Detect which cell encompasses the target text, then output its [x, y] center coordinate. 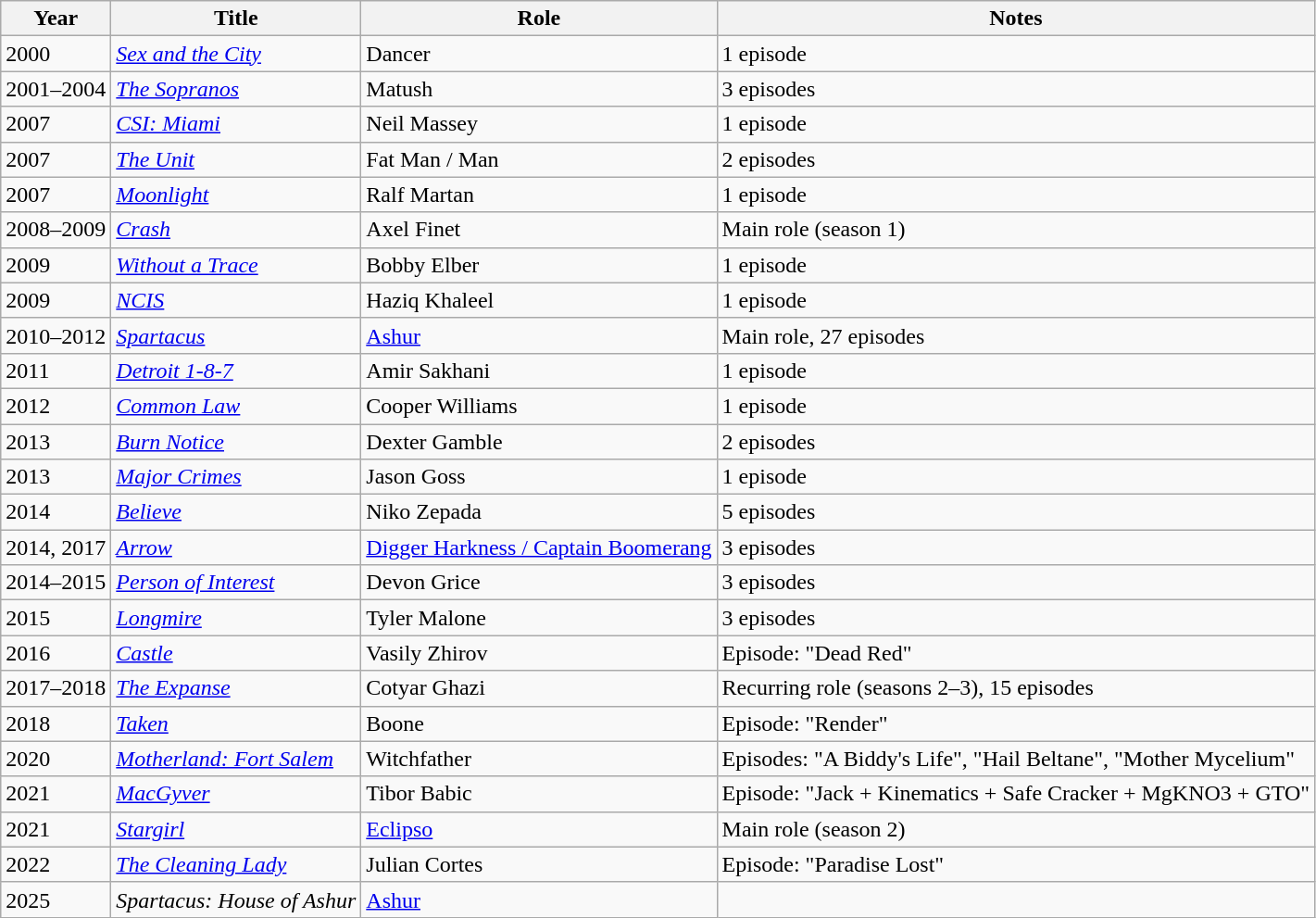
CSI: Miami [236, 124]
2000 [56, 54]
2015 [56, 618]
Julian Cortes [539, 864]
Spartacus [236, 335]
Believe [236, 512]
2016 [56, 653]
Main role (season 2) [1016, 829]
Episodes: "A Biddy's Life", "Hail Beltane", "Mother Mycelium" [1016, 759]
Episode: "Paradise Lost" [1016, 864]
Haziq Khaleel [539, 300]
NCIS [236, 300]
Episode: "Dead Red" [1016, 653]
Episode: "Jack + Kinematics + Safe Cracker + MgKNO3 + GTO" [1016, 794]
Year [56, 19]
Witchfather [539, 759]
Episode: "Render" [1016, 723]
Amir Sakhani [539, 371]
Longmire [236, 618]
Notes [1016, 19]
Tibor Babic [539, 794]
Vasily Zhirov [539, 653]
MacGyver [236, 794]
Main role (season 1) [1016, 230]
Bobby Elber [539, 265]
Recurring role (seasons 2–3), 15 episodes [1016, 688]
2014 [56, 512]
Devon Grice [539, 583]
2018 [56, 723]
2014–2015 [56, 583]
5 episodes [1016, 512]
2011 [56, 371]
2008–2009 [56, 230]
2001–2004 [56, 89]
2014, 2017 [56, 547]
Sex and the City [236, 54]
Burn Notice [236, 442]
Axel Finet [539, 230]
Cotyar Ghazi [539, 688]
Tyler Malone [539, 618]
The Sopranos [236, 89]
Boone [539, 723]
Motherland: Fort Salem [236, 759]
2010–2012 [56, 335]
Cooper Williams [539, 406]
2022 [56, 864]
Matush [539, 89]
2017–2018 [56, 688]
Ralf Martan [539, 195]
Without a Trace [236, 265]
Crash [236, 230]
Jason Goss [539, 477]
Common Law [236, 406]
The Expanse [236, 688]
The Cleaning Lady [236, 864]
Eclipso [539, 829]
Major Crimes [236, 477]
2020 [56, 759]
Niko Zepada [539, 512]
Digger Harkness / Captain Boomerang [539, 547]
2025 [56, 899]
Role [539, 19]
Title [236, 19]
Taken [236, 723]
Fat Man / Man [539, 159]
Neil Massey [539, 124]
Stargirl [236, 829]
Detroit 1-8-7 [236, 371]
2012 [56, 406]
Arrow [236, 547]
Person of Interest [236, 583]
Main role, 27 episodes [1016, 335]
Dexter Gamble [539, 442]
Dancer [539, 54]
Moonlight [236, 195]
Castle [236, 653]
The Unit [236, 159]
Spartacus: House of Ashur [236, 899]
